Capture the cell that displays the provided text and extract its (x, y) central coordinate. 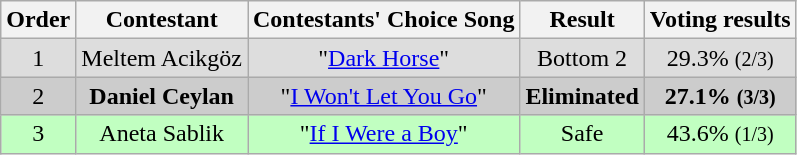
43.6% (1/3) (720, 134)
27.1% (3/3) (720, 96)
"Dark Horse" (384, 58)
3 (38, 134)
"If I Were a Boy" (384, 134)
Aneta Sablik (162, 134)
29.3% (2/3) (720, 58)
2 (38, 96)
Contestant (162, 20)
Order (38, 20)
Voting results (720, 20)
"I Won't Let You Go" (384, 96)
Meltem Acikgöz (162, 58)
Daniel Ceylan (162, 96)
Result (582, 20)
Contestants' Choice Song (384, 20)
1 (38, 58)
Bottom 2 (582, 58)
Eliminated (582, 96)
Safe (582, 134)
